From the cell containing the given text, extract its center point as (X, Y) coordinate. 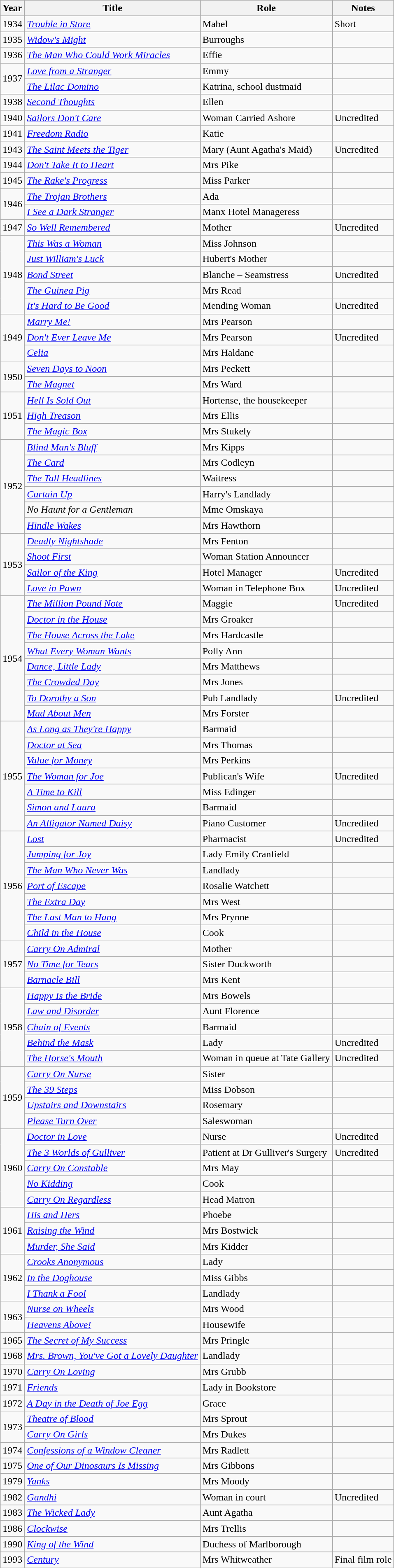
Mrs Perkins (266, 761)
Friends (112, 1387)
Value for Money (112, 761)
Freedom Radio (112, 133)
Hortense, the housekeeper (266, 400)
The Wicked Lady (112, 1513)
An Alligator Named Daisy (112, 823)
Mrs Ward (266, 384)
A Day in the Death of Joe Egg (112, 1403)
Mrs Gibbons (266, 1466)
1986 (12, 1528)
Hubert's Mother (266, 259)
Miss Parker (266, 180)
Role (266, 8)
1938 (12, 102)
1979 (12, 1482)
Trouble in Store (112, 24)
Nurse (266, 1136)
Rosalie Watchett (266, 886)
No Kidding (112, 1183)
As Long as They're Happy (112, 729)
1934 (12, 24)
1954 (12, 658)
Hell Is Sold Out (112, 400)
So Well Remembered (112, 228)
Blind Man's Bluff (112, 447)
1983 (12, 1513)
Short (363, 24)
The Saint Meets the Tiger (112, 149)
Second Thoughts (112, 102)
To Dorothy a Son (112, 698)
Mrs Codleyn (266, 463)
1968 (12, 1356)
1965 (12, 1340)
Mrs Hardcastle (266, 635)
Child in the House (112, 933)
I See a Dark Stranger (112, 212)
His and Hers (112, 1215)
Lost (112, 839)
Rosemary (266, 1105)
Seven Days to Noon (112, 369)
1947 (12, 228)
The Magic Box (112, 431)
The Crowded Day (112, 682)
The 3 Worlds of Gulliver (112, 1152)
High Treason (112, 415)
Mrs Ellis (266, 415)
Manx Hotel Manageress (266, 212)
1961 (12, 1231)
One of Our Dinosaurs Is Missing (112, 1466)
Chain of Events (112, 1027)
Behind the Mask (112, 1043)
Gandhi (112, 1497)
Doctor in Love (112, 1136)
King of the Wind (112, 1544)
Bond Street (112, 275)
Simon and Laura (112, 807)
Mrs Kidder (266, 1246)
What Every Woman Wants (112, 651)
Mrs Whitweather (266, 1560)
Mrs Prynne (266, 917)
1955 (12, 776)
Sister Duckworth (266, 964)
Mrs Groaker (266, 619)
The Lilac Domino (112, 86)
Carry On Loving (112, 1372)
1948 (12, 275)
Mrs Sprout (266, 1419)
Phoebe (266, 1215)
Pub Landlady (266, 698)
1945 (12, 180)
Mrs Trellis (266, 1528)
1974 (12, 1450)
Crooks Anonymous (112, 1262)
Don't Ever Leave Me (112, 337)
Dance, Little Lady (112, 666)
Katrina, school dustmaid (266, 86)
The Horse's Mouth (112, 1058)
Katie (266, 133)
1946 (12, 204)
Hotel Manager (266, 572)
Carry On Constable (112, 1168)
The Trojan Brothers (112, 196)
1970 (12, 1372)
Mary (Aunt Agatha's Maid) (266, 149)
Woman Station Announcer (266, 557)
The Secret of My Success (112, 1340)
1982 (12, 1497)
The Man Who Could Work Miracles (112, 55)
Mrs Fenton (266, 541)
1940 (12, 118)
Woman in queue at Tate Gallery (266, 1058)
Celia (112, 353)
Effie (266, 55)
Law and Disorder (112, 1011)
Carry On Girls (112, 1434)
Head Matron (266, 1199)
1944 (12, 165)
Mrs Forster (266, 714)
Hindle Wakes (112, 525)
Maggie (266, 604)
Miss Johnson (266, 243)
1972 (12, 1403)
The Woman for Joe (112, 776)
Curtain Up (112, 494)
Mad About Men (112, 714)
Heavens Above! (112, 1325)
Barnacle Bill (112, 980)
Mrs Thomas (266, 745)
1943 (12, 149)
1962 (12, 1278)
Waitress (266, 478)
Just William's Luck (112, 259)
Lady in Bookstore (266, 1387)
Deadly Nightshade (112, 541)
Saleswoman (266, 1121)
The Magnet (112, 384)
I Thank a Fool (112, 1293)
Mrs. Brown, You've Got a Lovely Daughter (112, 1356)
Doctor at Sea (112, 745)
Yanks (112, 1482)
No Haunt for a Gentleman (112, 510)
Blanche – Seamstress (266, 275)
Miss Edinger (266, 792)
The 39 Steps (112, 1090)
Mrs Kent (266, 980)
The Extra Day (112, 901)
1949 (12, 337)
1956 (12, 886)
Marry Me! (112, 322)
1952 (12, 486)
Woman Carried Ashore (266, 118)
1990 (12, 1544)
1993 (12, 1560)
The House Across the Lake (112, 635)
1957 (12, 964)
Sailors Don't Care (112, 118)
1935 (12, 40)
Final film role (363, 1560)
Widow's Might (112, 40)
Mrs Read (266, 290)
Patient at Dr Gulliver's Surgery (266, 1152)
Miss Gibbs (266, 1278)
Mrs May (266, 1168)
Jumping for Joy (112, 854)
Carry On Admiral (112, 948)
Housewife (266, 1325)
Aunt Florence (266, 1011)
1950 (12, 376)
Sailor of the King (112, 572)
Lady Emily Cranfield (266, 854)
Mrs Bostwick (266, 1231)
Mrs Pringle (266, 1340)
In the Doghouse (112, 1278)
Doctor in the House (112, 619)
The Tall Headlines (112, 478)
Notes (363, 8)
Mabel (266, 24)
Mrs Grubb (266, 1372)
1973 (12, 1426)
Happy Is the Bride (112, 996)
1941 (12, 133)
Miss Dobson (266, 1090)
Mending Woman (266, 306)
Carry On Nurse (112, 1074)
1971 (12, 1387)
Mrs Pike (266, 165)
Carry On Regardless (112, 1199)
The Man Who Never Was (112, 870)
Mrs Moody (266, 1482)
Ellen (266, 102)
Mrs Jones (266, 682)
Burroughs (266, 40)
The Last Man to Hang (112, 917)
Aunt Agatha (266, 1513)
Nurse on Wheels (112, 1309)
Murder, She Said (112, 1246)
Year (12, 8)
1963 (12, 1317)
Sister (266, 1074)
Upstairs and Downstairs (112, 1105)
Mrs Radlett (266, 1450)
Woman in Telephone Box (266, 588)
1936 (12, 55)
Mrs Kipps (266, 447)
It's Hard to Be Good (112, 306)
Publican's Wife (266, 776)
Piano Customer (266, 823)
Woman in court (266, 1497)
1937 (12, 79)
1951 (12, 415)
The Guinea Pig (112, 290)
Emmy (266, 71)
Don't Take It to Heart (112, 165)
The Card (112, 463)
Grace (266, 1403)
1960 (12, 1168)
Mrs Dukes (266, 1434)
Please Turn Over (112, 1121)
Mrs West (266, 901)
Mrs Peckett (266, 369)
1975 (12, 1466)
Shoot First (112, 557)
Duchess of Marlborough (266, 1544)
Title (112, 8)
1959 (12, 1097)
This Was a Woman (112, 243)
Polly Ann (266, 651)
Theatre of Blood (112, 1419)
1958 (12, 1027)
Century (112, 1560)
No Time for Tears (112, 964)
Mme Omskaya (266, 510)
The Rake's Progress (112, 180)
1953 (12, 565)
Love from a Stranger (112, 71)
Love in Pawn (112, 588)
Mrs Haldane (266, 353)
Harry's Landlady (266, 494)
Ada (266, 196)
A Time to Kill (112, 792)
Pharmacist (266, 839)
Clockwise (112, 1528)
Mrs Stukely (266, 431)
Mrs Bowels (266, 996)
Mrs Hawthorn (266, 525)
Mrs Wood (266, 1309)
Confessions of a Window Cleaner (112, 1450)
The Million Pound Note (112, 604)
Raising the Wind (112, 1231)
Port of Escape (112, 886)
Mrs Matthews (266, 666)
